Scan for the cell matching the given text and deliver its (x, y) coordinate at center. 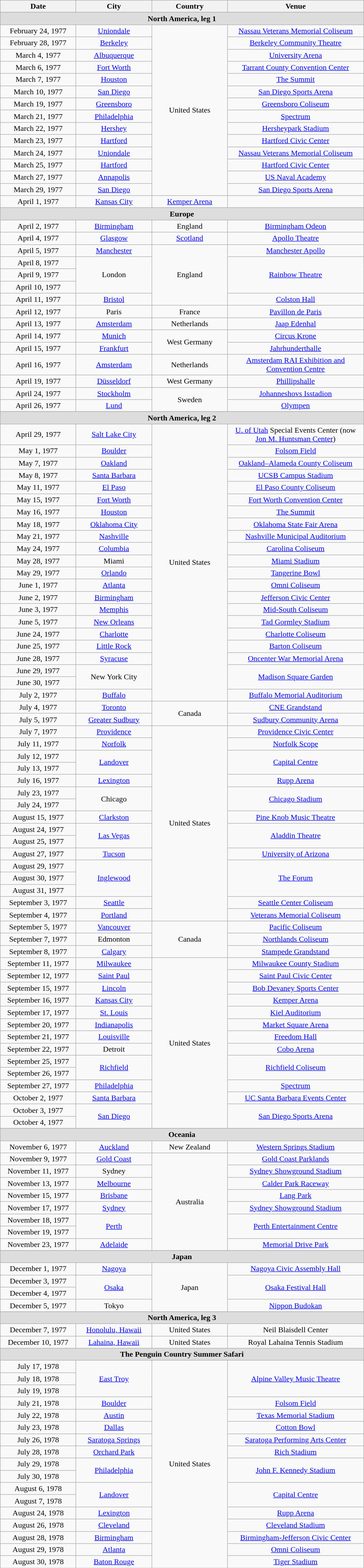
Dallas (114, 1428)
Neil Blaisdell Center (296, 1330)
Perth (114, 1226)
September 25, 1977 (38, 1061)
December 1, 1977 (38, 1269)
March 19, 1977 (38, 104)
Louisville (114, 1037)
Osaka Festival Hall (296, 1287)
Charlotte (114, 634)
March 24, 1977 (38, 153)
Miami Stadium (296, 561)
Auckland (114, 1147)
November 13, 1977 (38, 1183)
Gold Coast Parklands (296, 1159)
July 17, 1978 (38, 1367)
London (114, 275)
March 7, 1977 (38, 80)
University Arena (296, 55)
Nagoya Civic Assembly Hall (296, 1269)
Baton Rouge (114, 1562)
Buffalo Memorial Auditorium (296, 695)
July 2, 1977 (38, 695)
September 20, 1977 (38, 1025)
September 16, 1977 (38, 1000)
April 2, 1977 (38, 226)
Bob Devaney Sports Center (296, 988)
New York City (114, 677)
Osaka (114, 1287)
October 3, 1977 (38, 1110)
August 24, 1978 (38, 1513)
North America, leg 1 (182, 19)
Lang Park (296, 1196)
April 19, 1977 (38, 381)
May 15, 1977 (38, 500)
Tucson (114, 854)
Oklahoma State Fair Arena (296, 524)
Portland (114, 915)
Pine Knob Music Theatre (296, 817)
U. of Utah Special Events Center (now Jon M. Huntsman Center) (296, 434)
March 29, 1977 (38, 190)
Saratoga Springs (114, 1440)
September 17, 1977 (38, 1013)
Manchester Apollo (296, 250)
Buffalo (114, 695)
Australia (190, 1202)
November 23, 1977 (38, 1244)
June 2, 1977 (38, 598)
Oakland (114, 463)
July 16, 1977 (38, 781)
June 25, 1977 (38, 646)
Northlands Coliseum (296, 939)
Syracuse (114, 658)
Cleveland Stadium (296, 1525)
Stockholm (114, 394)
Colston Hall (296, 299)
May 21, 1977 (38, 536)
Madison Square Garden (296, 677)
December 10, 1977 (38, 1342)
December 3, 1977 (38, 1281)
May 18, 1977 (38, 524)
Honolulu, Hawaii (114, 1330)
Columbia (114, 548)
Tangerine Bowl (296, 573)
May 16, 1977 (38, 512)
March 21, 1977 (38, 116)
September 8, 1977 (38, 952)
Cobo Arena (296, 1049)
Calgary (114, 952)
Veterans Memorial Coliseum (296, 915)
April 5, 1977 (38, 250)
April 1, 1977 (38, 202)
April 11, 1977 (38, 299)
August 28, 1978 (38, 1537)
November 18, 1977 (38, 1220)
Birmingham Odeon (296, 226)
February 28, 1977 (38, 43)
November 11, 1977 (38, 1171)
Melbourne (114, 1183)
Saint Paul Civic Center (296, 976)
St. Louis (114, 1013)
Providence (114, 732)
Clarkston (114, 817)
Sweden (190, 400)
July 21, 1978 (38, 1403)
Albuquerque (114, 55)
August 31, 1977 (38, 890)
July 5, 1977 (38, 719)
September 21, 1977 (38, 1037)
July 30, 1978 (38, 1476)
Miami (114, 561)
August 29, 1977 (38, 866)
Austin (114, 1415)
July 4, 1977 (38, 707)
August 30, 1978 (38, 1562)
Chicago (114, 799)
Royal Lahaina Tennis Stadium (296, 1342)
Paris (114, 311)
Perth Entertainment Centre (296, 1226)
Johanneshovs Isstadion (296, 394)
Jaap Edenhal (296, 324)
Tad Gormley Stadium (296, 622)
Pacific Coliseum (296, 927)
Nippon Budokan (296, 1305)
Stampede Grandstand (296, 952)
East Troy (114, 1379)
Cleveland (114, 1525)
Venue (296, 6)
August 24, 1977 (38, 829)
Date (38, 6)
March 25, 1977 (38, 165)
Barton Coliseum (296, 646)
North America, leg 2 (182, 418)
Memorial Drive Park (296, 1244)
Kiel Auditorium (296, 1013)
Düsseldorf (114, 381)
April 24, 1977 (38, 394)
September 12, 1977 (38, 976)
April 10, 1977 (38, 287)
March 6, 1977 (38, 67)
US Naval Academy (296, 177)
Detroit (114, 1049)
Rich Stadium (296, 1452)
Oakland–Alameda County Coliseum (296, 463)
June 3, 1977 (38, 610)
Milwaukee County Stadium (296, 964)
August 15, 1977 (38, 817)
May 11, 1977 (38, 487)
Chicago Stadium (296, 799)
Norfolk Scope (296, 744)
Birmingham-Jefferson Civic Center (296, 1537)
Vancouver (114, 927)
Providence Civic Center (296, 732)
Edmonton (114, 939)
Little Rock (114, 646)
May 28, 1977 (38, 561)
April 12, 1977 (38, 311)
September 4, 1977 (38, 915)
Carolina Coliseum (296, 548)
March 10, 1977 (38, 92)
Country (190, 6)
Aladdin Theatre (296, 835)
Richfield (114, 1067)
July 7, 1977 (38, 732)
July 12, 1977 (38, 756)
Lahaina, Hawaii (114, 1342)
Mid-South Coliseum (296, 610)
City (114, 6)
Gold Coast (114, 1159)
April 13, 1977 (38, 324)
Indianapolis (114, 1025)
August 26, 1978 (38, 1525)
Nagoya (114, 1269)
Lincoln (114, 988)
June 30, 1977 (38, 683)
Tiger Stadium (296, 1562)
September 5, 1977 (38, 927)
Orchard Park (114, 1452)
Tokyo (114, 1305)
June 29, 1977 (38, 671)
Manchester (114, 250)
Nashville (114, 536)
July 19, 1978 (38, 1391)
Jefferson Civic Center (296, 598)
Glasgow (114, 238)
Western Springs Stadium (296, 1147)
August 25, 1977 (38, 842)
Freedom Hall (296, 1037)
October 4, 1977 (38, 1122)
Adelaide (114, 1244)
Berkeley Community Theatre (296, 43)
Europe (182, 214)
Cotton Bowl (296, 1428)
August 30, 1977 (38, 878)
Calder Park Raceway (296, 1183)
Milwaukee (114, 964)
March 22, 1977 (38, 128)
CNE Grandstand (296, 707)
Scotland (190, 238)
April 26, 1977 (38, 406)
August 29, 1978 (38, 1550)
November 15, 1977 (38, 1196)
July 13, 1977 (38, 768)
November 6, 1977 (38, 1147)
Greensboro (114, 104)
December 5, 1977 (38, 1305)
July 23, 1978 (38, 1428)
Saint Paul (114, 976)
Tarrant County Convention Center (296, 67)
September 27, 1977 (38, 1086)
July 29, 1978 (38, 1464)
University of Arizona (296, 854)
Saratoga Performing Arts Center (296, 1440)
Munich (114, 336)
December 7, 1977 (38, 1330)
Salt Lake City (114, 434)
Charlotte Coliseum (296, 634)
June 24, 1977 (38, 634)
June 1, 1977 (38, 585)
Nashville Municipal Auditorium (296, 536)
July 11, 1977 (38, 744)
Seattle Center Coliseum (296, 903)
September 22, 1977 (38, 1049)
Fort Worth Convention Center (296, 500)
April 14, 1977 (38, 336)
Alpine Valley Music Theatre (296, 1379)
March 23, 1977 (38, 140)
May 29, 1977 (38, 573)
Rainbow Theatre (296, 275)
February 24, 1977 (38, 31)
September 11, 1977 (38, 964)
November 19, 1977 (38, 1232)
May 7, 1977 (38, 463)
The Forum (296, 878)
July 18, 1978 (38, 1379)
Oncenter War Memorial Arena (296, 658)
Oklahoma City (114, 524)
Lund (114, 406)
El Paso (114, 487)
Bristol (114, 299)
April 15, 1977 (38, 348)
July 26, 1978 (38, 1440)
Greensboro Coliseum (296, 104)
Las Vegas (114, 835)
Berkeley (114, 43)
North America, leg 3 (182, 1318)
Richfield Coliseum (296, 1067)
Circus Krone (296, 336)
Annapolis (114, 177)
September 15, 1977 (38, 988)
July 23, 1977 (38, 793)
May 1, 1977 (38, 451)
August 27, 1977 (38, 854)
UC Santa Barbara Events Center (296, 1098)
New Zealand (190, 1147)
April 29, 1977 (38, 434)
Greater Sudbury (114, 719)
June 28, 1977 (38, 658)
Hersheypark Stadium (296, 128)
Toronto (114, 707)
Amsterdam RAI Exhibition and Convention Centre (296, 365)
Apollo Theatre (296, 238)
November 9, 1977 (38, 1159)
July 22, 1978 (38, 1415)
Olympen (296, 406)
El Paso County Coliseum (296, 487)
Texas Memorial Stadium (296, 1415)
August 6, 1978 (38, 1488)
April 4, 1977 (38, 238)
September 26, 1977 (38, 1073)
April 9, 1977 (38, 275)
Frankfurt (114, 348)
December 4, 1977 (38, 1293)
Phillipshalle (296, 381)
May 24, 1977 (38, 548)
Orlando (114, 573)
Oceania (182, 1134)
UCSB Campus Stadium (296, 475)
March 4, 1977 (38, 55)
August 7, 1978 (38, 1501)
Memphis (114, 610)
October 2, 1977 (38, 1098)
September 7, 1977 (38, 939)
July 24, 1977 (38, 805)
John F. Kennedy Stadium (296, 1470)
March 27, 1977 (38, 177)
June 5, 1977 (38, 622)
New Orleans (114, 622)
Brisbane (114, 1196)
Seattle (114, 903)
April 16, 1977 (38, 365)
July 28, 1978 (38, 1452)
September 3, 1977 (38, 903)
Market Square Arena (296, 1025)
Inglewood (114, 878)
Pavillon de Paris (296, 311)
Sudbury Community Arena (296, 719)
Jahrhunderthalle (296, 348)
November 17, 1977 (38, 1208)
May 8, 1977 (38, 475)
April 8, 1977 (38, 263)
Hershey (114, 128)
The Penguin Country Summer Safari (182, 1354)
Norfolk (114, 744)
France (190, 311)
